Return the [X, Y] coordinate for the center point of the cell that contains the specified text.  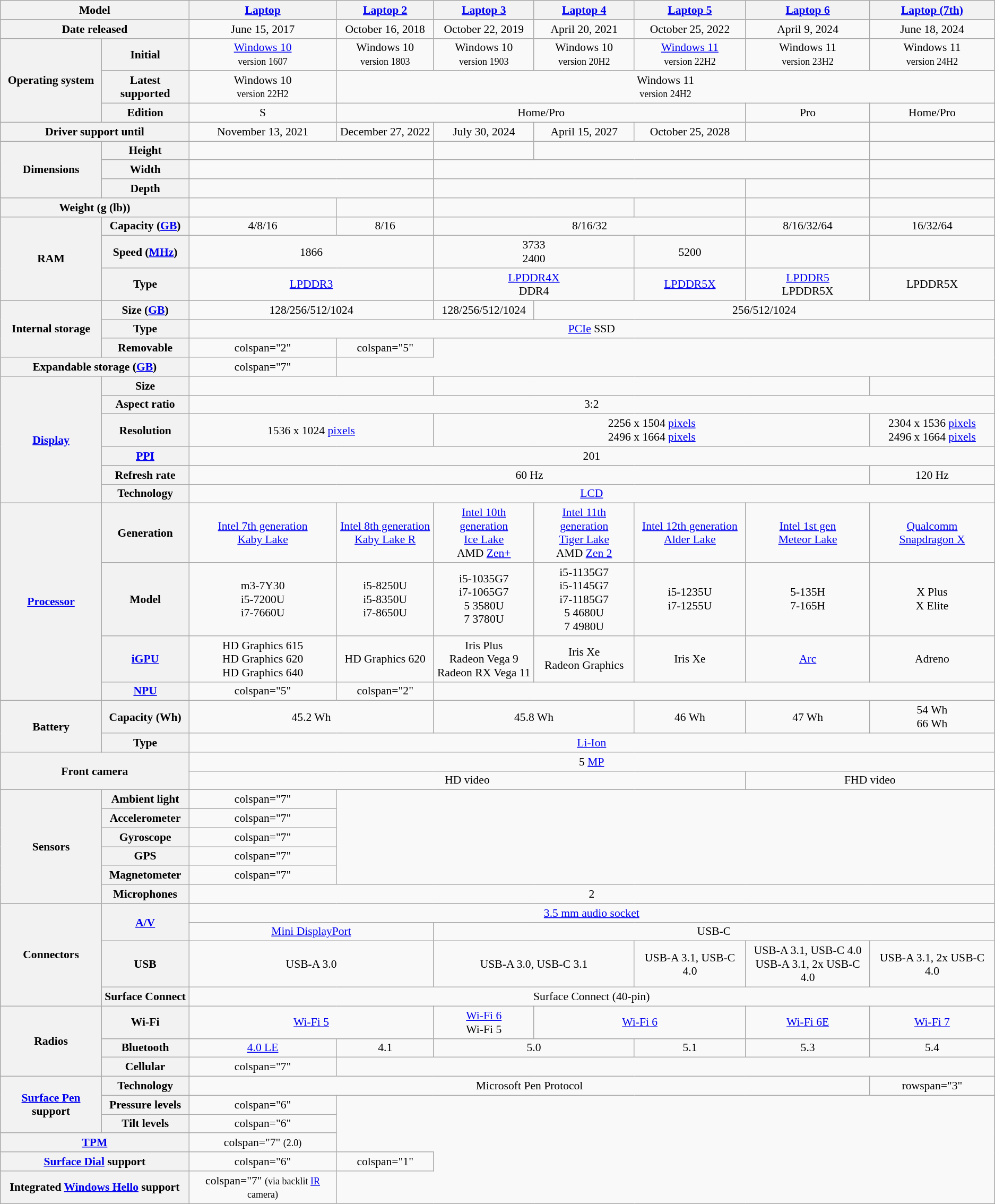
iGPU [145, 659]
4/8/16 [263, 226]
Wi-Fi 5 [311, 1022]
Bluetooth [145, 1048]
1866 [311, 252]
colspan="7" (via backlit IR camera) [263, 1187]
3733 2400 [534, 252]
Generation [145, 533]
2 [592, 894]
Expandable storage (GB) [94, 367]
54 Wh66 Wh [932, 717]
47 Wh [808, 717]
Intel 8th generation Kaby Lake R [385, 533]
2256 x 1504 pixels2496 x 1664 pixels [652, 430]
Intel 11th generation Tiger LakeAMD Zen 2 [584, 533]
120 Hz [932, 475]
46 Wh [690, 717]
201 [592, 456]
60 Hz [530, 475]
8/16 [385, 226]
X PlusX Elite [932, 599]
November 13, 2021 [263, 132]
4.1 [385, 1048]
Integrated Windows Hello support [94, 1187]
Weight (g (lb)) [94, 208]
Microsoft Pen Protocol [530, 1086]
October 25, 2028 [690, 132]
5.4 [932, 1048]
Arc [808, 659]
LCD [592, 494]
Accelerometer [145, 819]
Tilt levels [145, 1124]
LPDDR3 [311, 285]
Li-Ion [592, 743]
Width [145, 170]
Surface Connect [145, 997]
USB-A 3.1, USB-C 4.0USB-A 3.1, 2x USB-C 4.0 [808, 964]
i5-1235Ui7-1255U [690, 599]
45.8 Wh [534, 717]
NPU [145, 691]
Laptop 2 [385, 10]
Laptop 5 [690, 10]
Wi-Fi 6 [640, 1022]
Mini DisplayPort [311, 932]
4.0 LE [263, 1048]
Laptop 3 [484, 10]
Wi-Fi [145, 1022]
Intel 1st genMeteor Lake [808, 533]
Ambient light [145, 799]
Intel 12th generation Alder Lake [690, 533]
colspan="7" (2.0) [263, 1143]
Speed (MHz) [145, 252]
Adreno [932, 659]
June 18, 2024 [932, 29]
5.0 [534, 1048]
colspan="1" [385, 1162]
Intel 7th generation Kaby Lake [263, 533]
Pressure levels [145, 1105]
Wi-Fi 6E [808, 1022]
Windows 11 version 22H2 [690, 54]
Surface Pen support [51, 1105]
A/V [145, 923]
Processor [51, 602]
Windows 10 version 1607 [263, 54]
8/16/32/64 [808, 226]
Laptop 6 [808, 10]
Sensors [51, 847]
Removable [145, 348]
Date released [94, 29]
i5-1035G7i7-1065G75 3580U7 3780U [484, 599]
Windows 10 version 1903 [484, 54]
Wi-Fi 7 [932, 1022]
Iris PlusRadeon Vega 9Radeon RX Vega 11 [484, 659]
October 16, 2018 [385, 29]
Capacity (Wh) [145, 717]
3.5 mm audio socket [592, 913]
Laptop (7th) [932, 10]
Driver support until [94, 132]
HD video [467, 780]
USB-A 3.0, USB-C 3.1 [534, 964]
Windows 10 version 22H2 [263, 87]
i5-8250Ui5-8350Ui7-8650U [385, 599]
October 25, 2022 [690, 29]
Front camera [94, 771]
PPI [145, 456]
16/32/64 [932, 226]
RAM [51, 259]
2304 x 1536 pixels2496 x 1664 pixels [932, 430]
Internal storage [51, 329]
October 22, 2019 [484, 29]
5-135H7-165H [808, 599]
Depth [145, 188]
Wi-Fi 6Wi-Fi 5 [484, 1022]
i5-1135G7i5-1145G7i7-1185G75 4680U7 4980U [584, 599]
Iris Xe [690, 659]
USB-A 3.1, 2x USB-C 4.0 [932, 964]
Windows 11 version 23H2 [808, 54]
USB [145, 964]
PCIe SSD [592, 329]
TPM [94, 1143]
m3-7Y30i5-7200Ui7-7660U [263, 599]
Surface Dial support [94, 1162]
Edition [145, 113]
December 27, 2022 [385, 132]
Intel 10th generation Ice LakeAMD Zen+ [484, 533]
Laptop [263, 10]
Dimensions [51, 170]
GPS [145, 856]
5.3 [808, 1048]
FHD video [870, 780]
Windows 10 version 20H2 [584, 54]
April 9, 2024 [808, 29]
April 15, 2027 [584, 132]
45.2 Wh [311, 717]
Cellular [145, 1067]
Resolution [145, 430]
5.1 [690, 1048]
5200 [690, 252]
Pro [808, 113]
Laptop 4 [584, 10]
Aspect ratio [145, 405]
Refresh rate [145, 475]
Display [51, 440]
Gyroscope [145, 837]
Capacity (GB) [145, 226]
Iris XeRadeon Graphics [584, 659]
June 15, 2017 [263, 29]
April 20, 2021 [584, 29]
Battery [51, 726]
Connectors [51, 955]
S [263, 113]
LPDDR5LPDDR5X [808, 285]
Height [145, 151]
rowspan="3" [932, 1086]
QualcommSnapdragon X [932, 533]
USB-C [714, 932]
1536 x 1024 pixels [311, 430]
Latest supported [145, 87]
Magnetometer [145, 875]
July 30, 2024 [484, 132]
HD Graphics 620 [385, 659]
5 MP [592, 762]
8/16/32 [590, 226]
Initial [145, 54]
Size (GB) [145, 310]
USB-A 3.0 [311, 964]
HD Graphics 615HD Graphics 620HD Graphics 640 [263, 659]
256/512/1024 [764, 310]
Operating system [51, 80]
LPDDR4XDDR4 [534, 285]
Windows 10 version 1803 [385, 54]
3:2 [592, 405]
Microphones [145, 894]
Size [145, 386]
USB-A 3.1, USB-C 4.0 [690, 964]
Surface Connect (40-pin) [592, 997]
Radios [51, 1041]
